Output the (x, y) coordinate of the center of the cell containing the given text.  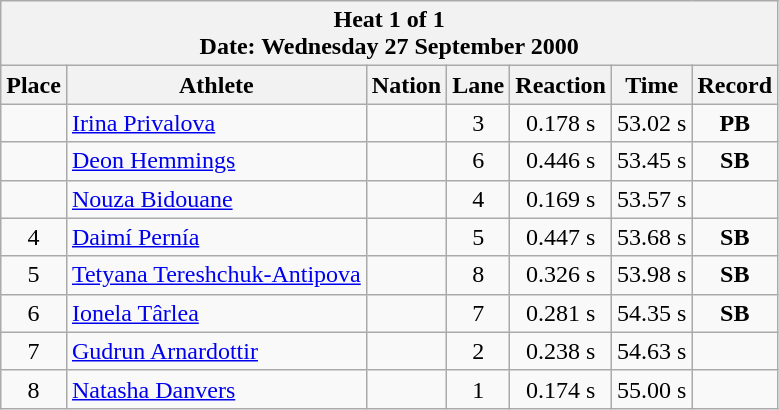
0.446 s (561, 161)
Deon Hemmings (216, 161)
Nation (406, 85)
Gudrun Arnardottir (216, 351)
Place (34, 85)
0.238 s (561, 351)
0.281 s (561, 313)
1 (478, 389)
53.57 s (651, 199)
Athlete (216, 85)
55.00 s (651, 389)
53.45 s (651, 161)
3 (478, 123)
54.63 s (651, 351)
Heat 1 of 1 Date: Wednesday 27 September 2000 (390, 34)
Record (735, 85)
Natasha Danvers (216, 389)
Reaction (561, 85)
0.174 s (561, 389)
PB (735, 123)
2 (478, 351)
53.98 s (651, 275)
Daimí Pernía (216, 237)
0.169 s (561, 199)
0.447 s (561, 237)
Irina Privalova (216, 123)
Nouza Bidouane (216, 199)
53.68 s (651, 237)
Lane (478, 85)
Time (651, 85)
Ionela Târlea (216, 313)
53.02 s (651, 123)
54.35 s (651, 313)
0.326 s (561, 275)
0.178 s (561, 123)
Tetyana Tereshchuk-Antipova (216, 275)
